Provide the (X, Y) coordinate of the cell's center where the given text is located.  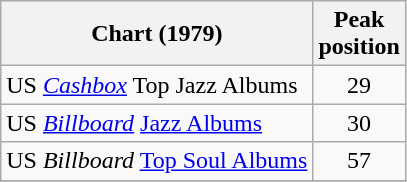
Chart (1979) (157, 34)
US Billboard Top Soul Albums (157, 161)
US Cashbox Top Jazz Albums (157, 85)
Peakposition (359, 34)
US Billboard Jazz Albums (157, 123)
57 (359, 161)
30 (359, 123)
29 (359, 85)
